Pinpoint the cell where the given text exists, returning its [x, y] midpoint coordinate. 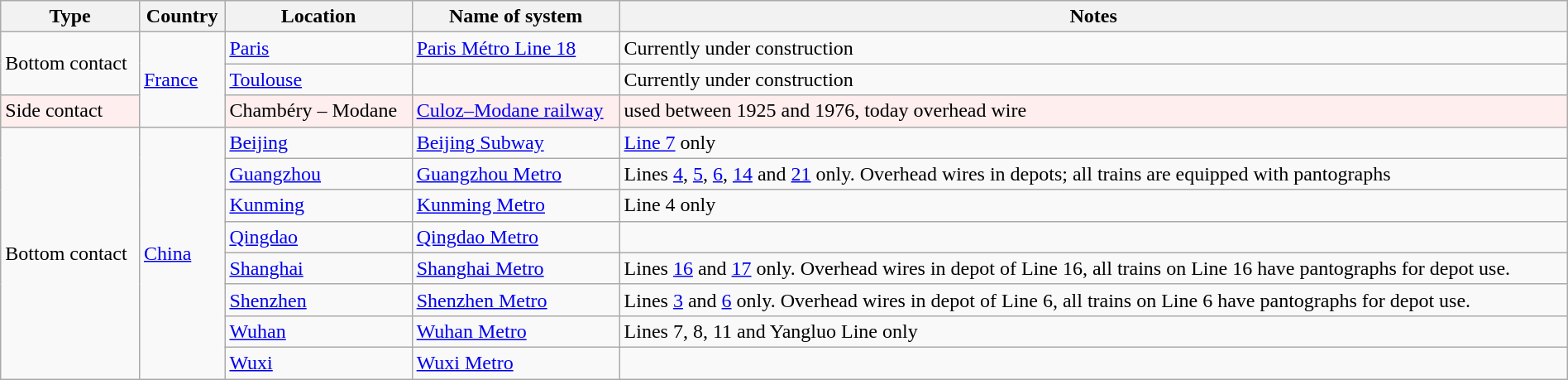
Line 4 only [1093, 205]
Wuhan Metro [516, 331]
Kunming [318, 205]
Chambéry – Modane [318, 111]
Culoz–Modane railway [516, 111]
Beijing [318, 142]
Guangzhou Metro [516, 174]
Lines 7, 8, 11 and Yangluo Line only [1093, 331]
Notes [1093, 17]
France [182, 79]
Qingdao [318, 237]
Shanghai Metro [516, 268]
Shenzhen Metro [516, 300]
Side contact [70, 111]
Shenzhen [318, 300]
Location [318, 17]
Wuxi [318, 363]
Lines 4, 5, 6, 14 and 21 only. Overhead wires in depots; all trains are equipped with pantographs [1093, 174]
Qingdao Metro [516, 237]
Shanghai [318, 268]
Beijing Subway [516, 142]
Paris [318, 48]
Wuxi Metro [516, 363]
Lines 3 and 6 only. Overhead wires in depot of Line 6, all trains on Line 6 have pantographs for depot use. [1093, 300]
China [182, 253]
Name of system [516, 17]
Wuhan [318, 331]
Paris Métro Line 18 [516, 48]
Kunming Metro [516, 205]
Guangzhou [318, 174]
Country [182, 17]
Toulouse [318, 79]
Lines 16 and 17 only. Overhead wires in depot of Line 16, all trains on Line 16 have pantographs for depot use. [1093, 268]
Line 7 only [1093, 142]
used between 1925 and 1976, today overhead wire [1093, 111]
Type [70, 17]
